Capture the cell that displays the provided text and extract its [x, y] central coordinate. 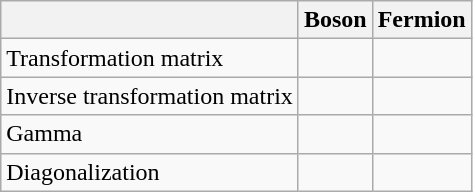
Gamma [150, 134]
Diagonalization [150, 172]
Inverse transformation matrix [150, 96]
Boson [335, 20]
Transformation matrix [150, 58]
Fermion [422, 20]
